From the cell containing the given text, extract its center point as [x, y] coordinate. 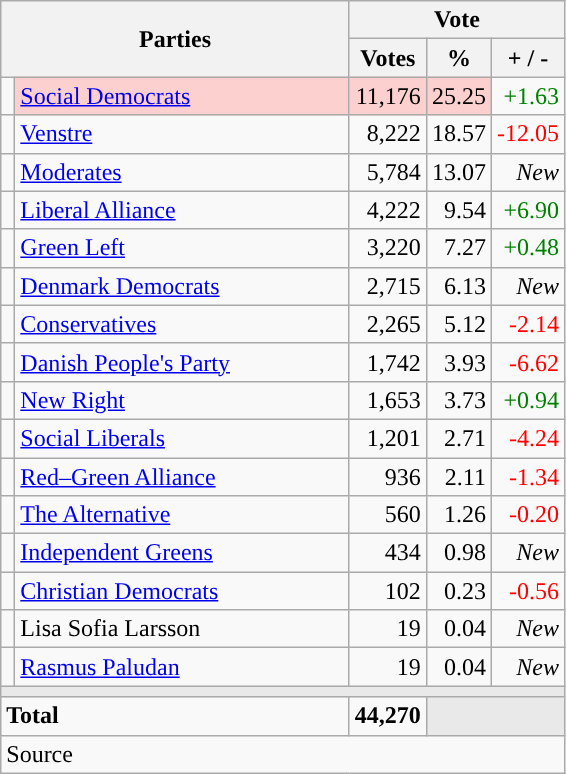
11,176 [388, 96]
8,222 [388, 134]
% [458, 58]
Total [176, 716]
Red–Green Alliance [182, 477]
2.11 [458, 477]
Venstre [182, 134]
5,784 [388, 172]
1.26 [458, 515]
Liberal Alliance [182, 210]
Social Liberals [182, 438]
Vote [456, 20]
-2.14 [528, 324]
Source [283, 754]
1,201 [388, 438]
3,220 [388, 248]
Green Left [182, 248]
5.12 [458, 324]
+ / - [528, 58]
-6.62 [528, 362]
9.54 [458, 210]
2,265 [388, 324]
44,270 [388, 716]
Conservatives [182, 324]
The Alternative [182, 515]
Danish People's Party [182, 362]
Independent Greens [182, 553]
-0.20 [528, 515]
Votes [388, 58]
7.27 [458, 248]
4,222 [388, 210]
13.07 [458, 172]
1,653 [388, 400]
-1.34 [528, 477]
3.93 [458, 362]
1,742 [388, 362]
+0.48 [528, 248]
434 [388, 553]
+1.63 [528, 96]
-4.24 [528, 438]
Christian Democrats [182, 591]
+0.94 [528, 400]
+6.90 [528, 210]
New Right [182, 400]
3.73 [458, 400]
25.25 [458, 96]
102 [388, 591]
Lisa Sofia Larsson [182, 629]
Rasmus Paludan [182, 667]
Denmark Democrats [182, 286]
2.71 [458, 438]
0.98 [458, 553]
-0.56 [528, 591]
2,715 [388, 286]
-12.05 [528, 134]
Moderates [182, 172]
6.13 [458, 286]
Social Democrats [182, 96]
0.23 [458, 591]
560 [388, 515]
18.57 [458, 134]
Parties [176, 39]
936 [388, 477]
